For the text-containing cell, return its midpoint in [x, y] coordinate format. 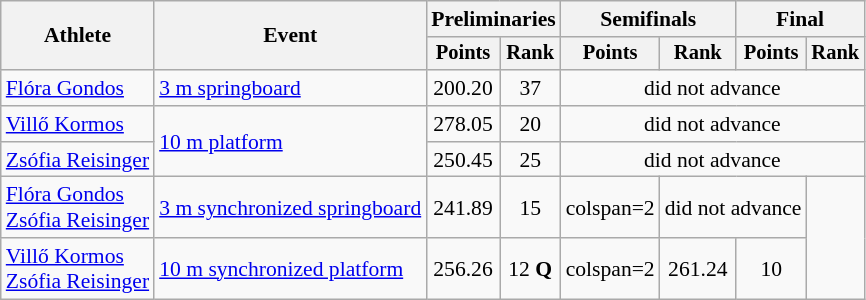
10 m platform [290, 142]
Athlete [78, 36]
200.20 [463, 88]
Final [800, 19]
3 m springboard [290, 88]
Preliminaries [493, 19]
Zsófia Reisinger [78, 160]
256.26 [463, 268]
25 [530, 160]
241.89 [463, 208]
3 m synchronized springboard [290, 208]
20 [530, 124]
Flóra GondosZsófia Reisinger [78, 208]
12 Q [530, 268]
Event [290, 36]
Villő Kormos [78, 124]
278.05 [463, 124]
10 m synchronized platform [290, 268]
Semifinals [648, 19]
37 [530, 88]
15 [530, 208]
261.24 [698, 268]
Flóra Gondos [78, 88]
250.45 [463, 160]
Villő KormosZsófia Reisinger [78, 268]
10 [772, 268]
